Scan for the cell matching the given text and deliver its (X, Y) coordinate at center. 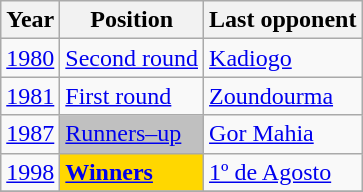
First round (132, 96)
1987 (30, 134)
Zoundourma (283, 96)
Last opponent (283, 20)
1º de Agosto (283, 172)
Gor Mahia (283, 134)
Year (30, 20)
1981 (30, 96)
Second round (132, 58)
Runners–up (132, 134)
Position (132, 20)
1980 (30, 58)
1998 (30, 172)
Winners (132, 172)
Kadiogo (283, 58)
